Find where the given text appears and provide that cell's center as [X, Y] coordinate. 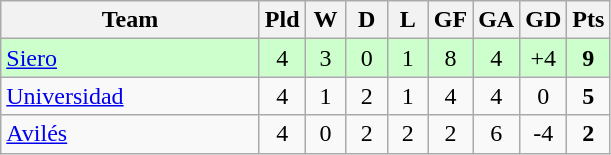
Siero [130, 58]
+4 [544, 58]
Pld [282, 20]
W [326, 20]
5 [588, 96]
Team [130, 20]
3 [326, 58]
-4 [544, 134]
Avilés [130, 134]
GF [450, 20]
6 [496, 134]
9 [588, 58]
Pts [588, 20]
8 [450, 58]
L [408, 20]
GD [544, 20]
Universidad [130, 96]
D [366, 20]
GA [496, 20]
